From the cell containing the given text, extract its center point as (x, y) coordinate. 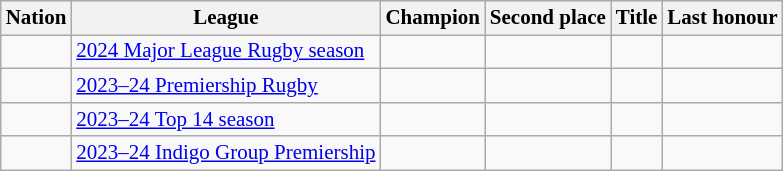
League (226, 18)
Champion (432, 18)
Title (637, 18)
2023–24 Premiership Rugby (226, 86)
Second place (548, 18)
2023–24 Top 14 season (226, 119)
Nation (36, 18)
2024 Major League Rugby season (226, 52)
Last honour (722, 18)
2023–24 Indigo Group Premiership (226, 153)
